Capture the cell that displays the provided text and extract its [X, Y] central coordinate. 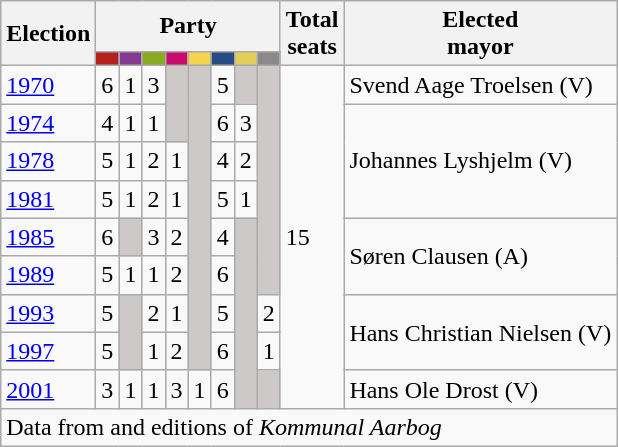
1978 [48, 161]
Johannes Lyshjelm (V) [480, 161]
1970 [48, 85]
Søren Clausen (A) [480, 256]
Electedmayor [480, 34]
Data from and editions of Kommunal Aarbog [309, 427]
1981 [48, 199]
Party [188, 26]
Election [48, 34]
Svend Aage Troelsen (V) [480, 85]
Totalseats [312, 34]
1989 [48, 275]
1974 [48, 123]
Hans Ole Drost (V) [480, 389]
Hans Christian Nielsen (V) [480, 332]
1993 [48, 313]
2001 [48, 389]
15 [312, 238]
1997 [48, 351]
1985 [48, 237]
